Extract the (x, y) coordinate from the center of the cell holding the provided text.  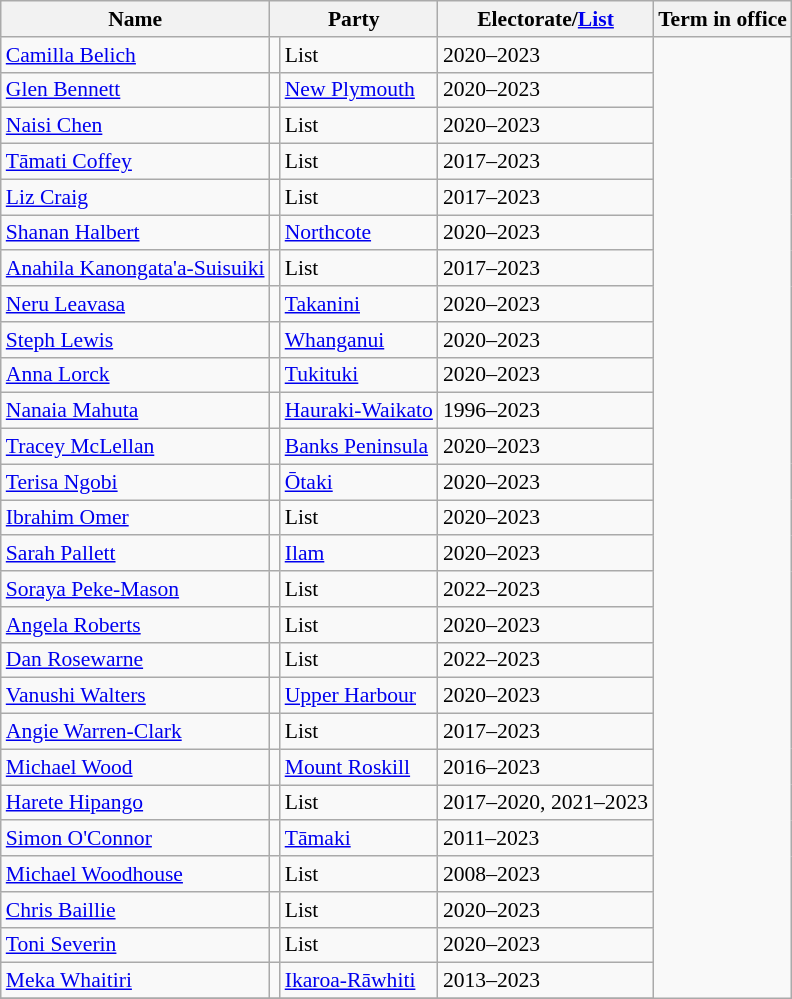
Name (136, 19)
Tāmaki (359, 839)
Ibrahim Omer (136, 518)
Northcote (359, 233)
2013–2023 (546, 981)
Simon O'Connor (136, 839)
Michael Woodhouse (136, 874)
Tukituki (359, 375)
2016–2023 (546, 767)
New Plymouth (359, 90)
Steph Lewis (136, 340)
Glen Bennett (136, 90)
2017–2020, 2021–2023 (546, 803)
2011–2023 (546, 839)
Neru Leavasa (136, 304)
1996–2023 (546, 411)
Angie Warren-Clark (136, 732)
Soraya Peke-Mason (136, 589)
Anahila Kanongata'a-Suisuiki (136, 269)
Term in office (722, 19)
Vanushi Walters (136, 696)
Ōtaki (359, 482)
Sarah Pallett (136, 554)
Electorate/List (546, 19)
Ilam (359, 554)
2008–2023 (546, 874)
Harete Hipango (136, 803)
Whanganui (359, 340)
Angela Roberts (136, 625)
Upper Harbour (359, 696)
Chris Baillie (136, 910)
Mount Roskill (359, 767)
Banks Peninsula (359, 447)
Nanaia Mahuta (136, 411)
Takanini (359, 304)
Tāmati Coffey (136, 162)
Michael Wood (136, 767)
Toni Severin (136, 945)
Party (354, 19)
Hauraki-Waikato (359, 411)
Ikaroa-Rāwhiti (359, 981)
Liz Craig (136, 197)
Naisi Chen (136, 126)
Camilla Belich (136, 55)
Meka Whaitiri (136, 981)
Dan Rosewarne (136, 660)
Shanan Halbert (136, 233)
Anna Lorck (136, 375)
Terisa Ngobi (136, 482)
Tracey McLellan (136, 447)
